Detect which cell encompasses the target text, then output its (x, y) center coordinate. 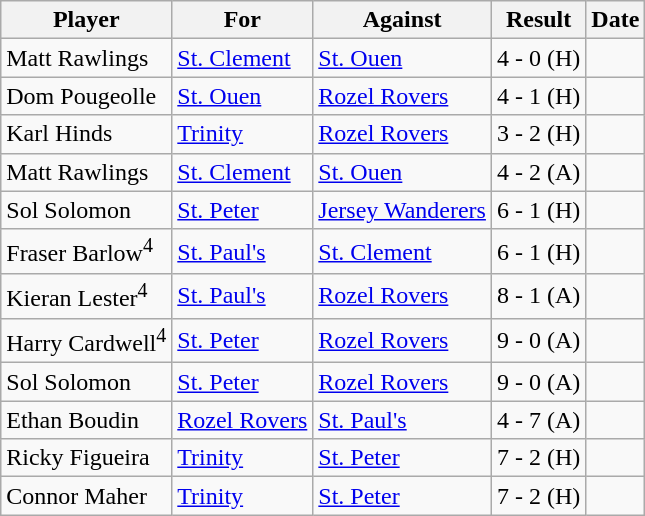
8 - 1 (A) (538, 296)
3 - 2 (H) (538, 134)
4 - 0 (H) (538, 58)
Connor Maher (86, 496)
Jersey Wanderers (402, 210)
For (242, 20)
Ricky Figueira (86, 458)
Player (86, 20)
4 - 2 (A) (538, 172)
4 - 1 (H) (538, 96)
Ethan Boudin (86, 420)
4 - 7 (A) (538, 420)
Result (538, 20)
Date (616, 20)
Karl Hinds (86, 134)
Against (402, 20)
Kieran Lester4 (86, 296)
Harry Cardwell4 (86, 340)
Dom Pougeolle (86, 96)
Fraser Barlow4 (86, 252)
